Extract the (x, y) coordinate from the center of the cell holding the provided text.  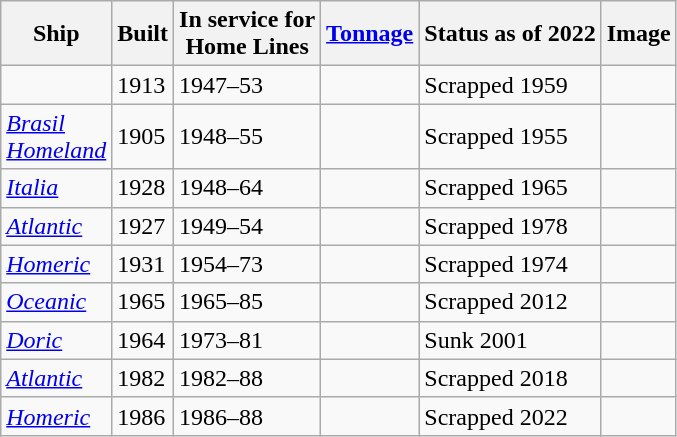
1965 (143, 302)
1948–55 (248, 136)
1927 (143, 226)
1913 (143, 85)
1949–54 (248, 226)
1982 (143, 378)
1986–88 (248, 416)
Italia (56, 188)
1964 (143, 340)
1947–53 (248, 85)
1973–81 (248, 340)
1905 (143, 136)
Image (638, 34)
1954–73 (248, 264)
1928 (143, 188)
Built (143, 34)
1982–88 (248, 378)
Sunk 2001 (510, 340)
Scrapped 1974 (510, 264)
1931 (143, 264)
Scrapped 2022 (510, 416)
Scrapped 1959 (510, 85)
Scrapped 1955 (510, 136)
Scrapped 2012 (510, 302)
1986 (143, 416)
Tonnage (370, 34)
1965–85 (248, 302)
Status as of 2022 (510, 34)
Scrapped 1965 (510, 188)
BrasilHomeland (56, 136)
Ship (56, 34)
1948–64 (248, 188)
In service forHome Lines (248, 34)
Doric (56, 340)
Oceanic (56, 302)
Scrapped 2018 (510, 378)
Scrapped 1978 (510, 226)
